Find where the given text appears and provide that cell's center as [x, y] coordinate. 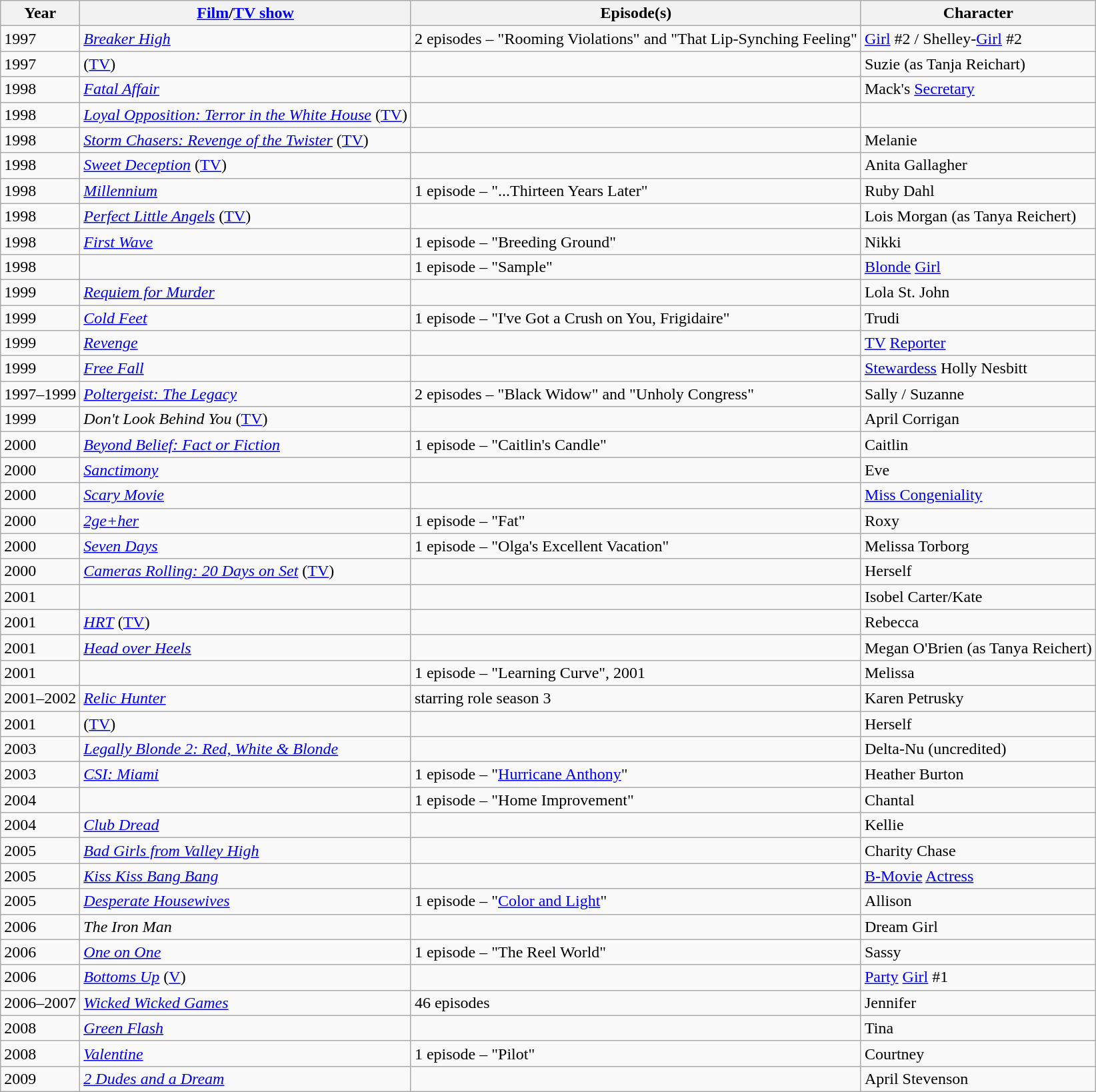
Legally Blonde 2: Red, White & Blonde [245, 749]
Caitlin [978, 445]
2 episodes – "Rooming Violations" and "That Lip-Synching Feeling" [636, 39]
The Iron Man [245, 927]
1 episode – "Caitlin's Candle" [636, 445]
Fatal Affair [245, 89]
1 episode – "Sample" [636, 267]
Lola St. John [978, 292]
1 episode – "Pilot" [636, 1053]
April Stevenson [978, 1079]
Film/TV show [245, 13]
1 episode – "Color and Light" [636, 901]
Relic Hunter [245, 698]
Scary Movie [245, 495]
Charity Chase [978, 851]
Sanctimony [245, 470]
Revenge [245, 343]
Party Girl #1 [978, 977]
1 episode – "The Reel World" [636, 952]
CSI: Miami [245, 775]
Stewardess Holly Nesbitt [978, 369]
Miss Congeniality [978, 495]
1 episode – "Fat" [636, 521]
Allison [978, 901]
Cameras Rolling: 20 Days on Set (TV) [245, 571]
Beyond Belief: Fact or Fiction [245, 445]
Courtney [978, 1053]
Poltergeist: The Legacy [245, 394]
Character [978, 13]
2ge+her [245, 521]
Desperate Housewives [245, 901]
Sweet Deception (TV) [245, 165]
Anita Gallagher [978, 165]
Sassy [978, 952]
Melanie [978, 140]
Free Fall [245, 369]
Heather Burton [978, 775]
Girl #2 / Shelley-Girl #2 [978, 39]
Isobel Carter/Kate [978, 597]
Melissa [978, 673]
Delta-Nu (uncredited) [978, 749]
Year [40, 13]
starring role season 3 [636, 698]
1 episode – "Home Improvement" [636, 800]
Loyal Opposition: Terror in the White House (TV) [245, 115]
Roxy [978, 521]
Mack's Secretary [978, 89]
Lois Morgan (as Tanya Reichert) [978, 216]
B-Movie Actress [978, 876]
Eve [978, 470]
Bad Girls from Valley High [245, 851]
Megan O'Brien (as Tanya Reichert) [978, 647]
Blonde Girl [978, 267]
Rebecca [978, 622]
Head over Heels [245, 647]
Episode(s) [636, 13]
46 episodes [636, 1003]
April Corrigan [978, 419]
2 Dudes and a Dream [245, 1079]
Don't Look Behind You (TV) [245, 419]
Kellie [978, 825]
1 episode – "...Thirteen Years Later" [636, 191]
2 episodes – "Black Widow" and "Unholy Congress" [636, 394]
Karen Petrusky [978, 698]
Nikki [978, 241]
2001–2002 [40, 698]
Green Flash [245, 1028]
Storm Chasers: Revenge of the Twister (TV) [245, 140]
Tina [978, 1028]
Valentine [245, 1053]
2009 [40, 1079]
Kiss Kiss Bang Bang [245, 876]
First Wave [245, 241]
Seven Days [245, 546]
Ruby Dahl [978, 191]
1997–1999 [40, 394]
Millennium [245, 191]
HRT (TV) [245, 622]
1 episode – "Hurricane Anthony" [636, 775]
TV Reporter [978, 343]
Wicked Wicked Games [245, 1003]
Club Dread [245, 825]
Cold Feet [245, 318]
Perfect Little Angels (TV) [245, 216]
Breaker High [245, 39]
1 episode – "Olga's Excellent Vacation" [636, 546]
1 episode – "Breeding Ground" [636, 241]
Trudi [978, 318]
2006–2007 [40, 1003]
Bottoms Up (V) [245, 977]
Requiem for Murder [245, 292]
Dream Girl [978, 927]
Melissa Torborg [978, 546]
Chantal [978, 800]
Suzie (as Tanja Reichart) [978, 64]
Sally / Suzanne [978, 394]
One on One [245, 952]
1 episode – "I've Got a Crush on You, Frigidaire" [636, 318]
Jennifer [978, 1003]
1 episode – "Learning Curve", 2001 [636, 673]
